Provide the [x, y] coordinate of the cell's center where the given text is located.  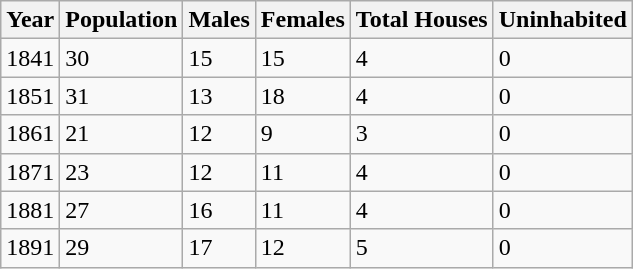
16 [219, 210]
Population [122, 20]
17 [219, 248]
29 [122, 248]
1851 [30, 96]
Females [302, 20]
27 [122, 210]
18 [302, 96]
1861 [30, 134]
3 [422, 134]
30 [122, 58]
Uninhabited [562, 20]
1891 [30, 248]
5 [422, 248]
9 [302, 134]
1881 [30, 210]
Males [219, 20]
Total Houses [422, 20]
13 [219, 96]
31 [122, 96]
23 [122, 172]
Year [30, 20]
1871 [30, 172]
21 [122, 134]
1841 [30, 58]
